For the text-containing cell, return its midpoint in (X, Y) coordinate format. 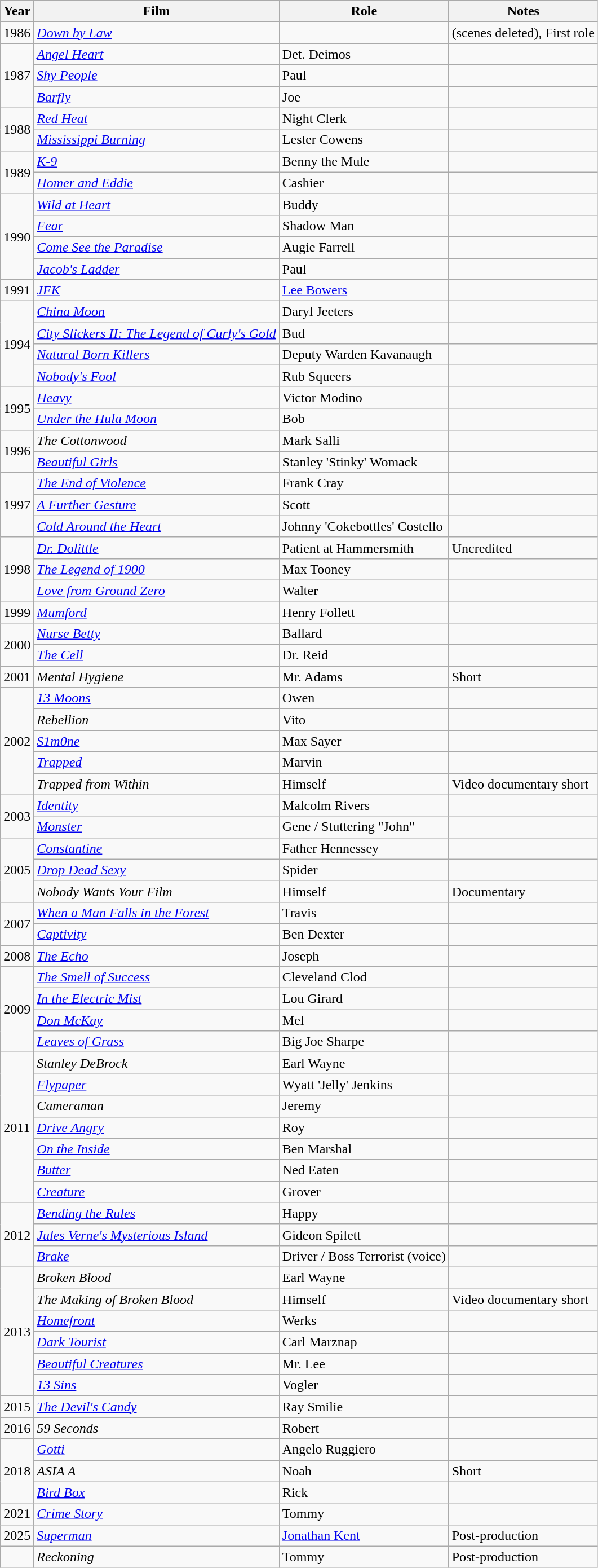
Grover (364, 1192)
The Echo (157, 956)
Butter (157, 1170)
Joseph (364, 956)
Bird Box (157, 1492)
2011 (17, 1127)
2018 (17, 1471)
Buddy (364, 204)
Nurse Betty (157, 634)
Lee Bowers (364, 290)
2000 (17, 645)
In the Electric Mist (157, 999)
Fear (157, 226)
Love from Ground Zero (157, 591)
Daryl Jeeters (364, 312)
Ray Smilie (364, 1407)
Film (157, 11)
2015 (17, 1407)
Under the Hula Moon (157, 419)
Angel Heart (157, 54)
Drop Dead Sexy (157, 870)
Crime Story (157, 1514)
The Smell of Success (157, 977)
Ned Eaten (364, 1170)
A Further Gesture (157, 505)
On the Inside (157, 1149)
1996 (17, 451)
Father Hennessey (364, 848)
2021 (17, 1514)
Homer and Eddie (157, 183)
2009 (17, 1010)
Augie Farrell (364, 247)
1998 (17, 569)
Scott (364, 505)
2013 (17, 1331)
Roy (364, 1127)
2008 (17, 956)
(scenes deleted), First role (523, 33)
Rebellion (157, 720)
Heavy (157, 398)
Carl Marznap (364, 1342)
Driver / Boss Terrorist (voice) (364, 1256)
59 Seconds (157, 1428)
1988 (17, 129)
Stanley DeBrock (157, 1063)
Robert (364, 1428)
Vogler (364, 1385)
Lou Girard (364, 999)
Mississippi Burning (157, 140)
Uncredited (523, 548)
Dr. Dolittle (157, 548)
Nobody Wants Your Film (157, 891)
Identity (157, 805)
When a Man Falls in the Forest (157, 913)
Nobody's Fool (157, 376)
City Slickers II: The Legend of Curly's Gold (157, 333)
Bob (364, 419)
ASIA A (157, 1471)
Bending the Rules (157, 1213)
Natural Born Killers (157, 355)
Mark Salli (364, 441)
1989 (17, 172)
Rub Squeers (364, 376)
Cashier (364, 183)
Werks (364, 1321)
Drive Angry (157, 1127)
Ben Marshal (364, 1149)
Monster (157, 827)
Mel (364, 1020)
JFK (157, 290)
Det. Deimos (364, 54)
Wild at Heart (157, 204)
Deputy Warden Kavanaugh (364, 355)
Documentary (523, 891)
Cleveland Clod (364, 977)
Rick (364, 1492)
Gideon Spilett (364, 1235)
Notes (523, 11)
Owen (364, 698)
Leaves of Grass (157, 1042)
Henry Follett (364, 612)
Beautiful Girls (157, 462)
Malcolm Rivers (364, 805)
The End of Violence (157, 483)
Shadow Man (364, 226)
Travis (364, 913)
Dr. Reid (364, 655)
S1m0ne (157, 741)
Mr. Adams (364, 677)
Big Joe Sharpe (364, 1042)
Frank Cray (364, 483)
1991 (17, 290)
2003 (17, 816)
1995 (17, 408)
The Cottonwood (157, 441)
Patient at Hammersmith (364, 548)
Cold Around the Heart (157, 526)
Spider (364, 870)
Role (364, 11)
Happy (364, 1213)
Ballard (364, 634)
Max Tooney (364, 569)
The Devil's Candy (157, 1407)
Gotti (157, 1450)
Max Sayer (364, 741)
Reckoning (157, 1557)
Year (17, 11)
1987 (17, 76)
1990 (17, 236)
Brake (157, 1256)
Angelo Ruggiero (364, 1450)
Jonathan Kent (364, 1535)
Trapped from Within (157, 784)
Superman (157, 1535)
Lester Cowens (364, 140)
Broken Blood (157, 1278)
Jeremy (364, 1106)
Beautiful Creatures (157, 1364)
Bud (364, 333)
Don McKay (157, 1020)
Trapped (157, 763)
13 Moons (157, 698)
Joe (364, 97)
Shy People (157, 76)
Creature (157, 1192)
Benny the Mule (364, 161)
Cameraman (157, 1106)
Night Clerk (364, 118)
The Making of Broken Blood (157, 1299)
Mr. Lee (364, 1364)
Homefront (157, 1321)
Constantine (157, 848)
2016 (17, 1428)
Dark Tourist (157, 1342)
1994 (17, 344)
Mental Hygiene (157, 677)
Johnny 'Cokebottles' Costello (364, 526)
Walter (364, 591)
2007 (17, 923)
1986 (17, 33)
13 Sins (157, 1385)
Wyatt 'Jelly' Jenkins (364, 1085)
Down by Law (157, 33)
Ben Dexter (364, 934)
2005 (17, 870)
Jacob's Ladder (157, 269)
Mumford (157, 612)
1999 (17, 612)
2025 (17, 1535)
Vito (364, 720)
Come See the Paradise (157, 247)
K-9 (157, 161)
China Moon (157, 312)
Stanley 'Stinky' Womack (364, 462)
Marvin (364, 763)
The Legend of 1900 (157, 569)
Victor Modino (364, 398)
2001 (17, 677)
2002 (17, 741)
2012 (17, 1235)
Noah (364, 1471)
The Cell (157, 655)
Red Heat (157, 118)
Captivity (157, 934)
1997 (17, 505)
Gene / Stuttering "John" (364, 827)
Jules Verne's Mysterious Island (157, 1235)
Barfly (157, 97)
Flypaper (157, 1085)
